Provide the (x, y) coordinate of the cell's center where the given text is located.  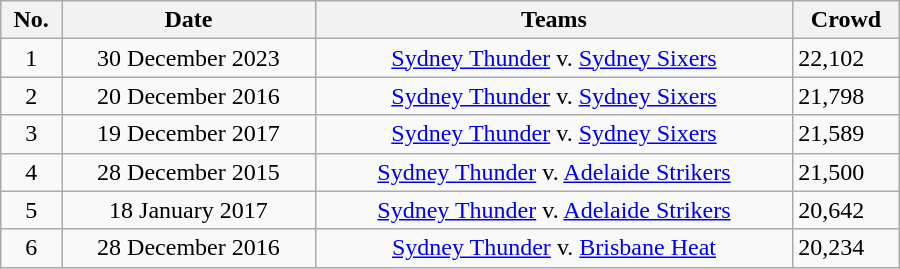
21,500 (846, 172)
Date (189, 20)
2 (32, 96)
20,642 (846, 210)
28 December 2015 (189, 172)
Teams (554, 20)
Sydney Thunder v. Brisbane Heat (554, 248)
19 December 2017 (189, 134)
18 January 2017 (189, 210)
28 December 2016 (189, 248)
No. (32, 20)
Crowd (846, 20)
4 (32, 172)
3 (32, 134)
22,102 (846, 58)
20 December 2016 (189, 96)
6 (32, 248)
1 (32, 58)
20,234 (846, 248)
21,798 (846, 96)
21,589 (846, 134)
30 December 2023 (189, 58)
5 (32, 210)
